Detect which cell encompasses the target text, then output its (x, y) center coordinate. 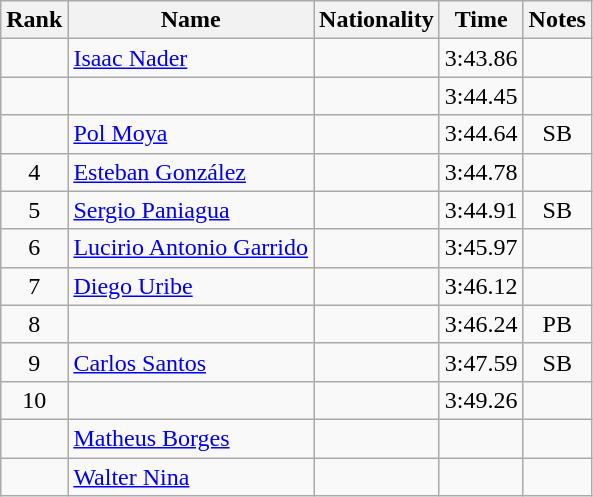
6 (34, 248)
3:44.64 (481, 134)
3:44.78 (481, 172)
Nationality (377, 20)
7 (34, 286)
Diego Uribe (191, 286)
Name (191, 20)
Walter Nina (191, 477)
Lucirio Antonio Garrido (191, 248)
3:45.97 (481, 248)
9 (34, 362)
4 (34, 172)
Isaac Nader (191, 58)
Time (481, 20)
3:44.45 (481, 96)
8 (34, 324)
3:44.91 (481, 210)
5 (34, 210)
Matheus Borges (191, 438)
3:43.86 (481, 58)
3:46.12 (481, 286)
3:46.24 (481, 324)
Carlos Santos (191, 362)
Sergio Paniagua (191, 210)
Pol Moya (191, 134)
Esteban González (191, 172)
Rank (34, 20)
PB (557, 324)
10 (34, 400)
Notes (557, 20)
3:49.26 (481, 400)
3:47.59 (481, 362)
